For the text-containing cell, return its midpoint in [X, Y] coordinate format. 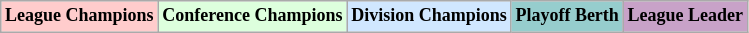
League Champions [80, 16]
Playoff Berth [567, 16]
Division Champions [429, 16]
League Leader [685, 16]
Conference Champions [252, 16]
